Find where the given text appears and provide that cell's center as (x, y) coordinate. 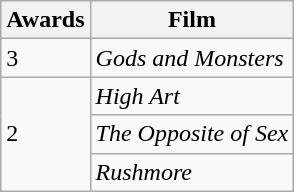
2 (46, 134)
3 (46, 58)
Awards (46, 20)
Rushmore (192, 172)
Gods and Monsters (192, 58)
The Opposite of Sex (192, 134)
High Art (192, 96)
Film (192, 20)
